Detect which cell encompasses the target text, then output its (X, Y) center coordinate. 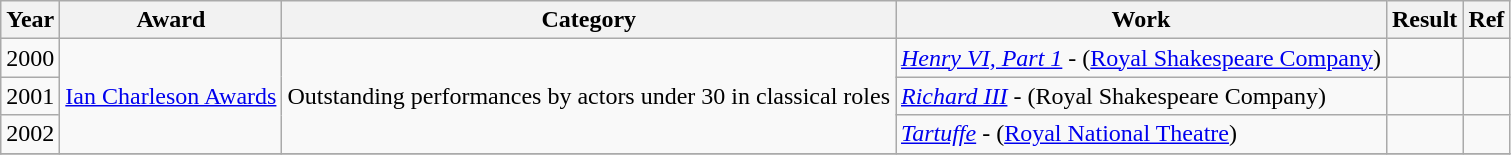
Award (171, 20)
2002 (30, 134)
Work (1142, 20)
Richard III - (Royal Shakespeare Company) (1142, 96)
Ian Charleson Awards (171, 96)
Outstanding performances by actors under 30 in classical roles (589, 96)
2001 (30, 96)
2000 (30, 58)
Ref (1486, 20)
Category (589, 20)
Year (30, 20)
Result (1424, 20)
Tartuffe - (Royal National Theatre) (1142, 134)
Henry VI, Part 1 - (Royal Shakespeare Company) (1142, 58)
